Detect which cell encompasses the target text, then output its [x, y] center coordinate. 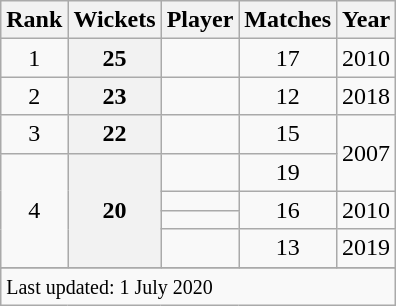
23 [114, 96]
Wickets [114, 20]
4 [34, 210]
1 [34, 58]
Matches [288, 20]
12 [288, 96]
17 [288, 58]
15 [288, 134]
Year [366, 20]
2007 [366, 153]
2 [34, 96]
2018 [366, 96]
20 [114, 210]
16 [288, 210]
Rank [34, 20]
Last updated: 1 July 2020 [198, 286]
25 [114, 58]
19 [288, 172]
22 [114, 134]
Player [200, 20]
3 [34, 134]
13 [288, 248]
2019 [366, 248]
